Provide the [x, y] coordinate of the cell's center where the given text is located.  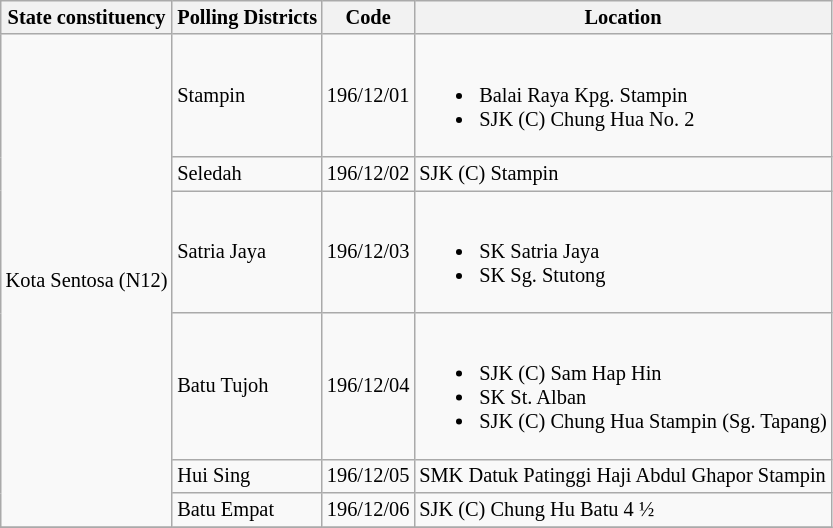
SMK Datuk Patinggi Haji Abdul Ghapor Stampin [622, 476]
Location [622, 17]
196/12/04 [368, 386]
Kota Sentosa (N12) [87, 280]
SJK (C) Stampin [622, 173]
SJK (C) Sam Hap HinSK St. AlbanSJK (C) Chung Hua Stampin (Sg. Tapang) [622, 386]
Stampin [247, 95]
State constituency [87, 17]
Batu Empat [247, 510]
196/12/02 [368, 173]
Batu Tujoh [247, 386]
196/12/05 [368, 476]
196/12/03 [368, 251]
SJK (C) Chung Hu Batu 4 ½ [622, 510]
196/12/01 [368, 95]
Polling Districts [247, 17]
Code [368, 17]
Satria Jaya [247, 251]
Seledah [247, 173]
196/12/06 [368, 510]
Balai Raya Kpg. StampinSJK (C) Chung Hua No. 2 [622, 95]
SK Satria JayaSK Sg. Stutong [622, 251]
Hui Sing [247, 476]
